Scan for the cell matching the given text and deliver its [X, Y] coordinate at center. 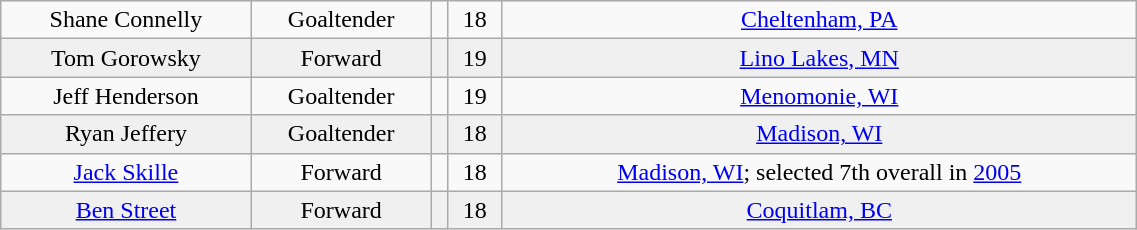
Jeff Henderson [126, 96]
Madison, WI [820, 134]
Jack Skille [126, 172]
Ben Street [126, 210]
Ryan Jeffery [126, 134]
Lino Lakes, MN [820, 58]
Shane Connelly [126, 20]
Madison, WI; selected 7th overall in 2005 [820, 172]
Menomonie, WI [820, 96]
Coquitlam, BC [820, 210]
Cheltenham, PA [820, 20]
Tom Gorowsky [126, 58]
